Pinpoint the cell where the given text exists, returning its (X, Y) midpoint coordinate. 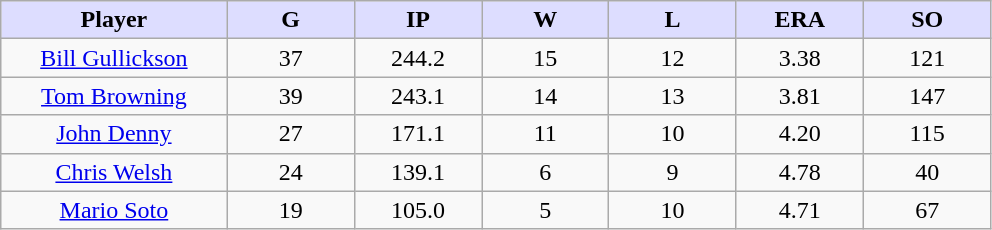
14 (546, 96)
121 (928, 58)
105.0 (418, 210)
4.71 (800, 210)
Chris Welsh (114, 172)
G (290, 20)
11 (546, 134)
67 (928, 210)
SO (928, 20)
ERA (800, 20)
19 (290, 210)
L (672, 20)
Player (114, 20)
Bill Gullickson (114, 58)
24 (290, 172)
IP (418, 20)
John Denny (114, 134)
3.81 (800, 96)
13 (672, 96)
40 (928, 172)
27 (290, 134)
244.2 (418, 58)
Tom Browning (114, 96)
4.20 (800, 134)
Mario Soto (114, 210)
171.1 (418, 134)
9 (672, 172)
6 (546, 172)
39 (290, 96)
5 (546, 210)
3.38 (800, 58)
4.78 (800, 172)
37 (290, 58)
12 (672, 58)
139.1 (418, 172)
W (546, 20)
243.1 (418, 96)
115 (928, 134)
147 (928, 96)
15 (546, 58)
